For the text-containing cell, return its midpoint in (X, Y) coordinate format. 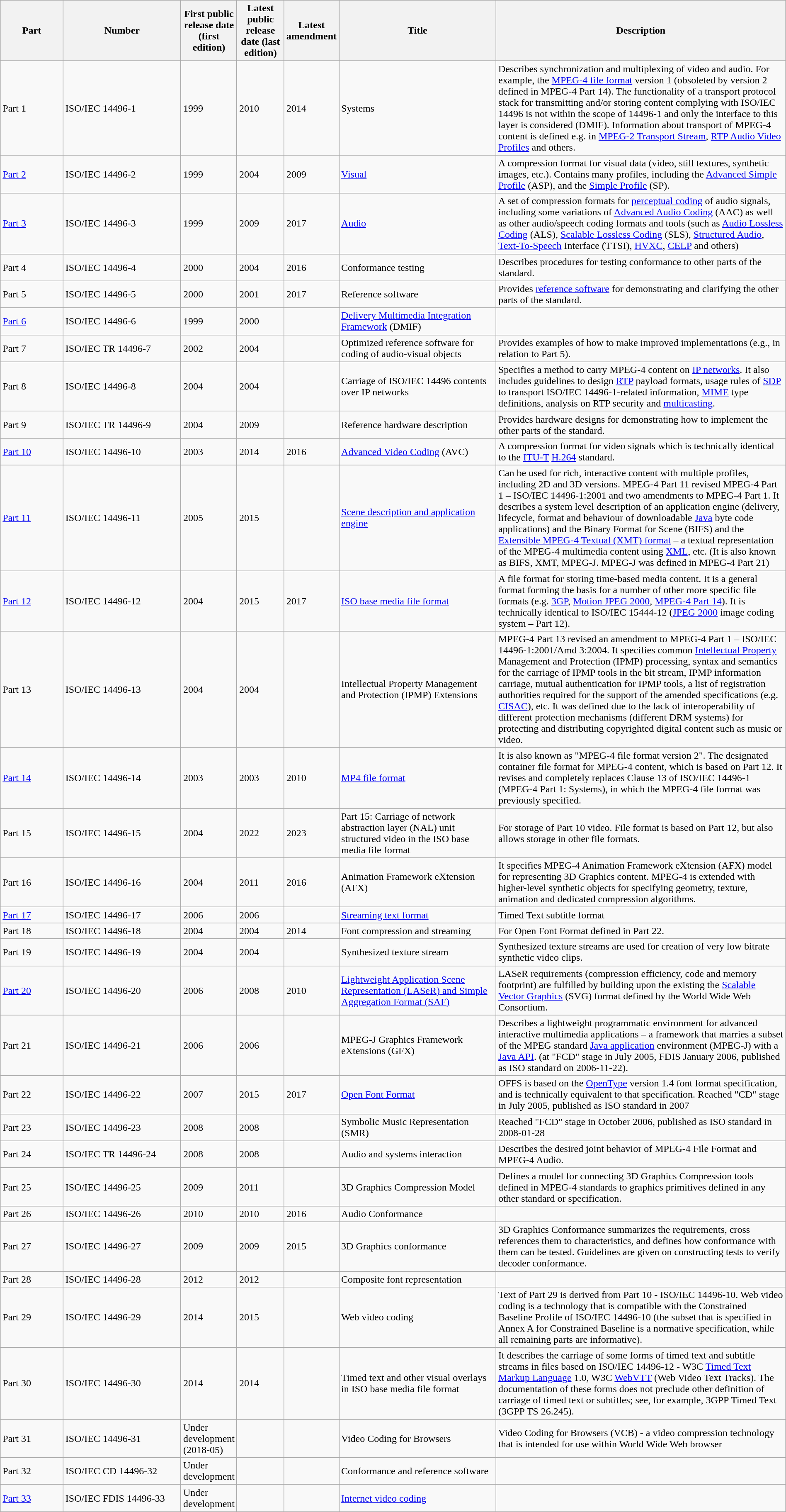
Part 32 (32, 1471)
Part 8 (32, 387)
ISO/IEC 14496-1 (122, 108)
MPEG-J Graphics Framework eXtensions (GFX) (418, 1045)
Composite font representation (418, 1279)
Lightweight Application Scene Representation (LASeR) and Simple Aggregation Format (SAF) (418, 991)
ISO/IEC 14496-28 (122, 1279)
Part 13 (32, 689)
Latest amendment (311, 31)
ISO/IEC 14496-15 (122, 833)
ISO/IEC 14496-12 (122, 601)
Provides hardware designs for demonstrating how to implement the other parts of the standard. (641, 425)
2023 (311, 833)
3D Graphics Compression Model (418, 1187)
Part 11 (32, 518)
Part 14 (32, 778)
Part 6 (32, 321)
ISO base media file format (418, 601)
2022 (260, 833)
2007 (209, 1095)
Font compression and streaming (418, 931)
ISO/IEC 14496-4 (122, 267)
For storage of Part 10 video. File format is based on Part 12, but also allows storage in other file formats. (641, 833)
Part 33 (32, 1498)
Audio Conformance (418, 1214)
ISO/IEC 14496-21 (122, 1045)
2002 (209, 348)
Part 16 (32, 883)
For Open Font Format defined in Part 22. (641, 931)
Advanced Video Coding (AVC) (418, 451)
Visual (418, 174)
Synthesized texture stream (418, 952)
Part 21 (32, 1045)
Title (418, 31)
ISO/IEC FDIS 14496-33 (122, 1498)
Reached "FCD" stage in October 2006, published as ISO standard in 2008-01-28 (641, 1127)
Web video coding (418, 1317)
ISO/IEC 14496-29 (122, 1317)
Open Font Format (418, 1095)
MP4 file format (418, 778)
Under development (2018-05) (209, 1439)
ISO/IEC 14496-18 (122, 931)
Part (32, 31)
ISO/IEC 14496-20 (122, 991)
Video Coding for Browsers (418, 1439)
A compression format for video signals which is technically identical to the ITU-T H.264 standard. (641, 451)
Part 7 (32, 348)
Describes procedures for testing conformance to other parts of the standard. (641, 267)
Part 22 (32, 1095)
ISO/IEC 14496-2 (122, 174)
ISO/IEC 14496-5 (122, 295)
Scene description and application engine (418, 518)
Audio (418, 224)
Audio and systems interaction (418, 1154)
Part 10 (32, 451)
ISO/IEC 14496-30 (122, 1384)
ISO/IEC 14496-6 (122, 321)
ISO/IEC 14496-25 (122, 1187)
Describes the desired joint behavior of MPEG-4 File Format and MPEG-4 Audio. (641, 1154)
ISO/IEC 14496-17 (122, 915)
Part 20 (32, 991)
Part 30 (32, 1384)
Part 1 (32, 108)
Part 2 (32, 174)
Conformance and reference software (418, 1471)
Delivery Multimedia Integration Framework (DMIF) (418, 321)
Video Coding for Browsers (VCB) - a video compression technology that is intended for use within World Wide Web browser (641, 1439)
Part 24 (32, 1154)
ISO/IEC TR 14496-24 (122, 1154)
Part 23 (32, 1127)
Part 12 (32, 601)
Symbolic Music Representation (SMR) (418, 1127)
ISO/IEC 14496-23 (122, 1127)
ISO/IEC 14496-22 (122, 1095)
Reference software (418, 295)
Systems (418, 108)
3D Graphics conformance (418, 1246)
ISO/IEC 14496-27 (122, 1246)
Part 28 (32, 1279)
Optimized reference software for coding of audio-visual objects (418, 348)
ISO/IEC TR 14496-7 (122, 348)
ISO/IEC 14496-31 (122, 1439)
Part 29 (32, 1317)
2001 (260, 295)
Part 3 (32, 224)
Timed text and other visual overlays in ISO base media file format (418, 1384)
ISO/IEC 14496-19 (122, 952)
First public release date (first edition) (209, 31)
Latest public release date (last edition) (260, 31)
Part 15: Carriage of network abstraction layer (NAL) unit structured video in the ISO base media file format (418, 833)
Part 18 (32, 931)
Description (641, 31)
2005 (209, 518)
Part 25 (32, 1187)
Number (122, 31)
Synthesized texture streams are used for creation of very low bitrate synthetic video clips. (641, 952)
ISO/IEC 14496-16 (122, 883)
ISO/IEC 14496-14 (122, 778)
Reference hardware description (418, 425)
Part 15 (32, 833)
Conformance testing (418, 267)
Internet video coding (418, 1498)
Part 17 (32, 915)
ISO/IEC 14496-8 (122, 387)
ISO/IEC 14496-13 (122, 689)
Streaming text format (418, 915)
Part 9 (32, 425)
Part 31 (32, 1439)
ISO/IEC CD 14496-32 (122, 1471)
ISO/IEC 14496-11 (122, 518)
Part 19 (32, 952)
Timed Text subtitle format (641, 915)
Animation Framework eXtension (AFX) (418, 883)
ISO/IEC 14496-3 (122, 224)
Part 27 (32, 1246)
Part 26 (32, 1214)
Intellectual Property Management and Protection (IPMP) Extensions (418, 689)
Part 5 (32, 295)
Provides reference software for demonstrating and clarifying the other parts of the standard. (641, 295)
Carriage of ISO/IEC 14496 contents over IP networks (418, 387)
Provides examples of how to make improved implementations (e.g., in relation to Part 5). (641, 348)
ISO/IEC 14496-26 (122, 1214)
ISO/IEC TR 14496-9 (122, 425)
Part 4 (32, 267)
ISO/IEC 14496-10 (122, 451)
